Locate the cell with the specified text and output its [x, y] center coordinate. 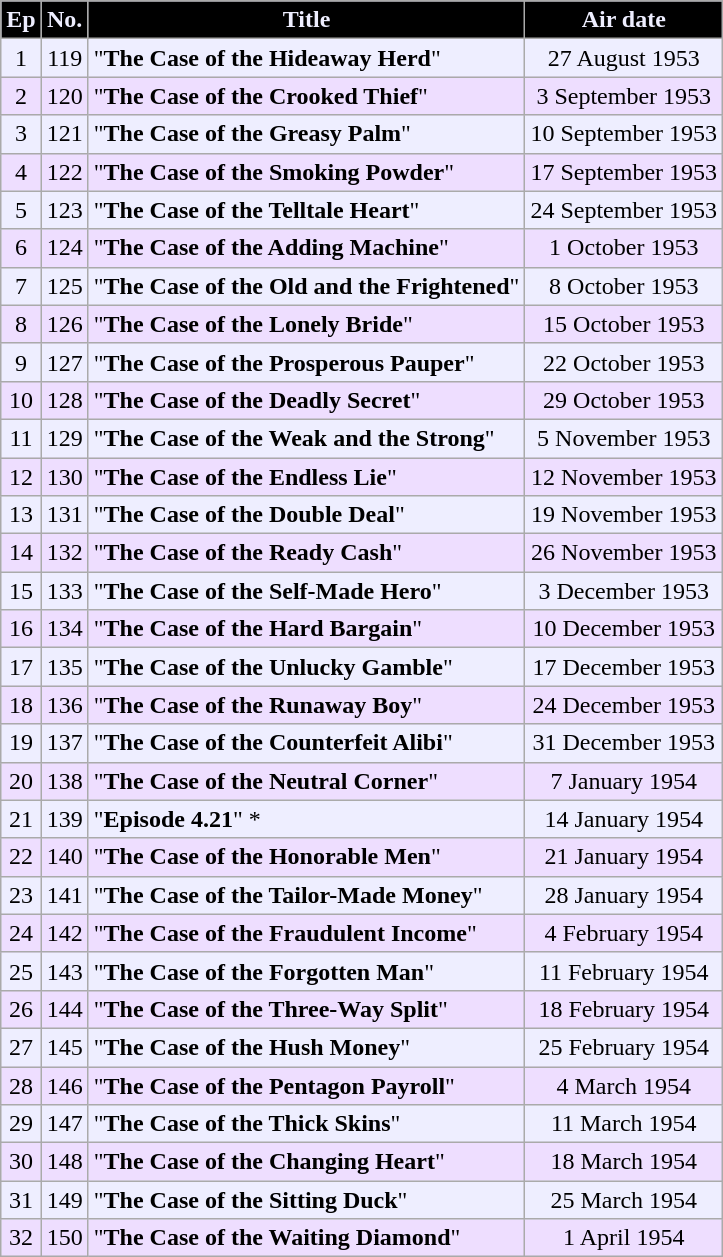
"The Case of the Thick Skins" [306, 1124]
133 [64, 591]
"The Case of the Neutral Corner" [306, 781]
140 [64, 857]
15 [21, 591]
22 October 1953 [624, 362]
1 October 1953 [624, 248]
27 [21, 1047]
125 [64, 286]
28 [21, 1085]
6 [21, 248]
8 October 1953 [624, 286]
7 [21, 286]
4 February 1954 [624, 933]
32 [21, 1238]
13 [21, 515]
25 [21, 971]
11 [21, 438]
"The Case of the Telltale Heart" [306, 210]
14 [21, 553]
142 [64, 933]
150 [64, 1238]
"The Case of the Forgotten Man" [306, 971]
10 December 1953 [624, 629]
"The Case of the Prosperous Pauper" [306, 362]
24 September 1953 [624, 210]
"The Case of the Ready Cash" [306, 553]
29 [21, 1124]
"The Case of the Runaway Boy" [306, 705]
137 [64, 743]
"The Case of the Hush Money" [306, 1047]
"The Case of the Honorable Men" [306, 857]
147 [64, 1124]
9 [21, 362]
5 November 1953 [624, 438]
29 October 1953 [624, 400]
7 January 1954 [624, 781]
12 November 1953 [624, 477]
11 March 1954 [624, 1124]
146 [64, 1085]
1 [21, 58]
"The Case of the Pentagon Payroll" [306, 1085]
26 [21, 1009]
4 [21, 172]
14 January 1954 [624, 819]
145 [64, 1047]
"The Case of the Deadly Secret" [306, 400]
132 [64, 553]
20 [21, 781]
Air date [624, 20]
144 [64, 1009]
149 [64, 1200]
138 [64, 781]
30 [21, 1162]
"The Case of the Greasy Palm" [306, 134]
"The Case of the Counterfeit Alibi" [306, 743]
25 March 1954 [624, 1200]
"The Case of the Lonely Bride" [306, 324]
121 [64, 134]
"The Case of the Waiting Diamond" [306, 1238]
"The Case of the Double Deal" [306, 515]
19 [21, 743]
17 September 1953 [624, 172]
17 December 1953 [624, 667]
122 [64, 172]
28 January 1954 [624, 895]
"The Case of the Weak and the Strong" [306, 438]
16 [21, 629]
148 [64, 1162]
27 August 1953 [624, 58]
131 [64, 515]
"The Case of the Hard Bargain" [306, 629]
31 December 1953 [624, 743]
8 [21, 324]
"The Case of the Old and the Frightened" [306, 286]
"Episode 4.21" * [306, 819]
18 February 1954 [624, 1009]
11 February 1954 [624, 971]
19 November 1953 [624, 515]
135 [64, 667]
"The Case of the Smoking Powder" [306, 172]
17 [21, 667]
4 March 1954 [624, 1085]
25 February 1954 [624, 1047]
15 October 1953 [624, 324]
3 [21, 134]
"The Case of the Adding Machine" [306, 248]
"The Case of the Fraudulent Income" [306, 933]
18 March 1954 [624, 1162]
134 [64, 629]
119 [64, 58]
21 [21, 819]
10 September 1953 [624, 134]
1 April 1954 [624, 1238]
128 [64, 400]
"The Case of the Changing Heart" [306, 1162]
3 September 1953 [624, 96]
Ep [21, 20]
No. [64, 20]
130 [64, 477]
120 [64, 96]
"The Case of the Crooked Thief" [306, 96]
24 [21, 933]
10 [21, 400]
"The Case of the Three-Way Split" [306, 1009]
2 [21, 96]
141 [64, 895]
31 [21, 1200]
136 [64, 705]
139 [64, 819]
18 [21, 705]
124 [64, 248]
"The Case of the Hideaway Herd" [306, 58]
127 [64, 362]
24 December 1953 [624, 705]
"The Case of the Unlucky Gamble" [306, 667]
5 [21, 210]
22 [21, 857]
"The Case of the Tailor-Made Money" [306, 895]
26 November 1953 [624, 553]
"The Case of the Self-Made Hero" [306, 591]
"The Case of the Endless Lie" [306, 477]
143 [64, 971]
"The Case of the Sitting Duck" [306, 1200]
126 [64, 324]
Title [306, 20]
3 December 1953 [624, 591]
123 [64, 210]
129 [64, 438]
12 [21, 477]
21 January 1954 [624, 857]
23 [21, 895]
